Find where the given text appears and provide that cell's center as [x, y] coordinate. 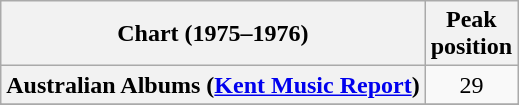
Peakposition [471, 34]
Chart (1975–1976) [213, 34]
29 [471, 85]
Australian Albums (Kent Music Report) [213, 85]
